Scan for the cell matching the given text and deliver its (x, y) coordinate at center. 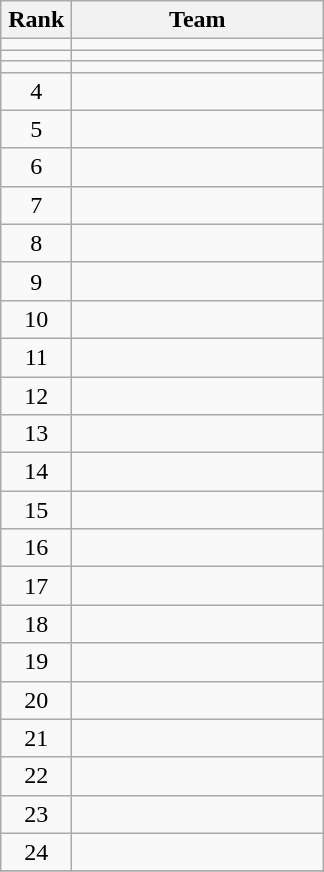
5 (36, 129)
16 (36, 548)
13 (36, 434)
21 (36, 738)
10 (36, 319)
Rank (36, 20)
12 (36, 395)
15 (36, 510)
9 (36, 281)
6 (36, 167)
4 (36, 91)
14 (36, 472)
23 (36, 814)
18 (36, 624)
Team (198, 20)
19 (36, 662)
22 (36, 776)
11 (36, 357)
7 (36, 205)
17 (36, 586)
8 (36, 243)
24 (36, 852)
20 (36, 700)
